Find where the given text appears and provide that cell's center as [X, Y] coordinate. 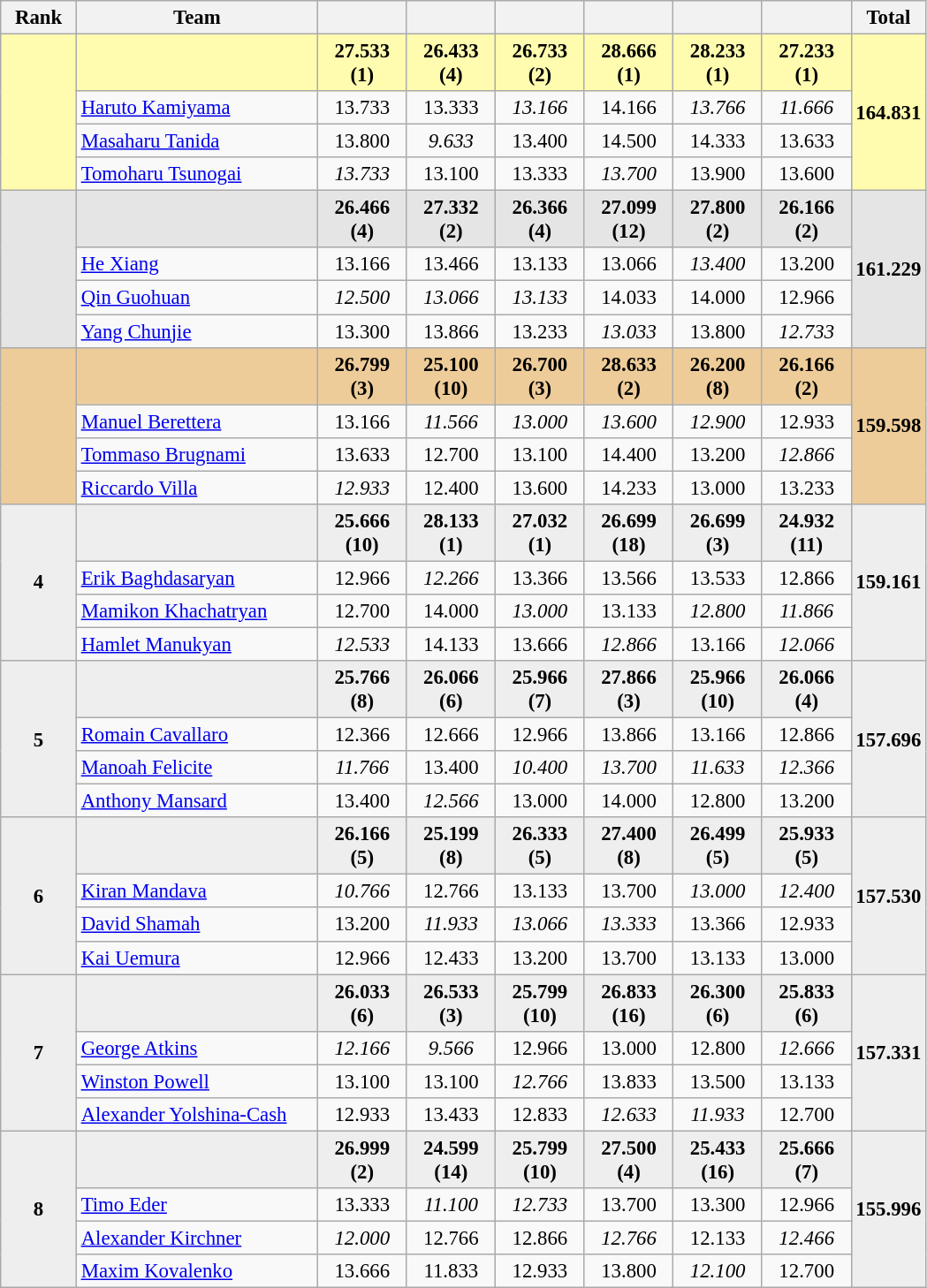
11.566 [451, 421]
11.833 [451, 1271]
Qin Guohuan [196, 298]
25.833 (6) [806, 1004]
24.932 (11) [806, 534]
12.133 [718, 1238]
26.499 (5) [718, 846]
10.766 [362, 891]
Masaharu Tanida [196, 141]
Erik Baghdasaryan [196, 578]
8 [39, 1208]
12.500 [362, 298]
27.032 (1) [541, 534]
26.999 (2) [362, 1159]
26.166 (5) [362, 846]
11.100 [451, 1205]
12.266 [451, 578]
26.699 (3) [718, 534]
13.500 [718, 1081]
12.100 [718, 1271]
He Xiang [196, 264]
26.799 (3) [362, 376]
28.233 (1) [718, 64]
14.233 [629, 488]
12.166 [362, 1048]
12.433 [451, 958]
26.066 (4) [806, 689]
Alexander Kirchner [196, 1238]
13.466 [451, 264]
Hamlet Manukyan [196, 644]
13.566 [629, 578]
10.400 [541, 768]
27.500 (4) [629, 1159]
161.229 [889, 269]
12.066 [806, 644]
4 [39, 583]
26.033 (6) [362, 1004]
25.199 (8) [451, 846]
28.633 (2) [629, 376]
Kai Uemura [196, 958]
27.099 (12) [629, 219]
Riccardo Villa [196, 488]
Maxim Kovalenko [196, 1271]
12.900 [718, 421]
164.831 [889, 113]
25.433 (16) [718, 1159]
28.666 (1) [629, 64]
26.533 (3) [451, 1004]
13.833 [629, 1081]
27.533 (1) [362, 64]
11.766 [362, 768]
157.331 [889, 1053]
11.666 [806, 108]
24.599 (14) [451, 1159]
7 [39, 1053]
11.633 [718, 768]
14.166 [629, 108]
Alexander Yolshina-Cash [196, 1115]
Tomoharu Tsunogai [196, 174]
25.766 (8) [362, 689]
Haruto Kamiyama [196, 108]
26.733 (2) [541, 64]
25.966 (7) [541, 689]
26.699 (18) [629, 534]
9.566 [451, 1048]
13.766 [718, 108]
14.500 [629, 141]
27.233 (1) [806, 64]
26.333 (5) [541, 846]
13.533 [718, 578]
13.033 [629, 331]
Total [889, 18]
12.566 [451, 801]
27.800 (2) [718, 219]
5 [39, 739]
26.433 (4) [451, 64]
12.466 [806, 1238]
12.000 [362, 1238]
26.366 (4) [541, 219]
Manuel Berettera [196, 421]
26.200 (8) [718, 376]
26.300 (6) [718, 1004]
157.530 [889, 896]
25.100 (10) [451, 376]
Mamikon Khachatryan [196, 611]
26.700 (3) [541, 376]
27.332 (2) [451, 219]
28.133 (1) [451, 534]
13.900 [718, 174]
155.996 [889, 1208]
12.833 [541, 1115]
159.161 [889, 583]
157.696 [889, 739]
Yang Chunjie [196, 331]
25.933 (5) [806, 846]
14.400 [629, 454]
159.598 [889, 426]
14.333 [718, 141]
12.633 [629, 1115]
11.866 [806, 611]
25.666 (7) [806, 1159]
25.966 (10) [718, 689]
David Shamah [196, 925]
Timo Eder [196, 1205]
Tommaso Brugnami [196, 454]
Anthony Mansard [196, 801]
George Atkins [196, 1048]
26.466 (4) [362, 219]
Team [196, 18]
9.633 [451, 141]
14.133 [451, 644]
27.400 (8) [629, 846]
26.066 (6) [451, 689]
Romain Cavallaro [196, 735]
Rank [39, 18]
Kiran Mandava [196, 891]
Manoah Felicite [196, 768]
25.666 (10) [362, 534]
14.033 [629, 298]
27.866 (3) [629, 689]
12.533 [362, 644]
6 [39, 896]
Winston Powell [196, 1081]
13.433 [451, 1115]
26.833 (16) [629, 1004]
